Search for the cell housing the specified text and yield its [X, Y] center coordinate. 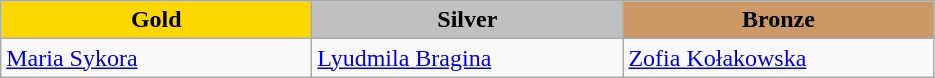
Maria Sykora [156, 58]
Zofia Kołakowska [778, 58]
Gold [156, 20]
Bronze [778, 20]
Lyudmila Bragina [468, 58]
Silver [468, 20]
